Locate the cell with the specified text and output its [x, y] center coordinate. 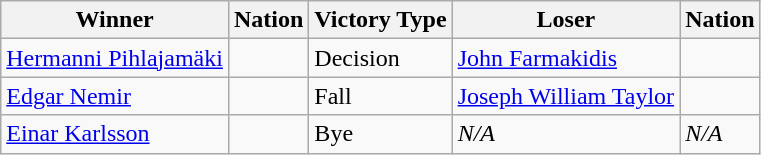
Fall [380, 96]
Edgar Nemir [115, 96]
Joseph William Taylor [566, 96]
Victory Type [380, 20]
John Farmakidis [566, 58]
Hermanni Pihlajamäki [115, 58]
Decision [380, 58]
Winner [115, 20]
Einar Karlsson [115, 134]
Bye [380, 134]
Loser [566, 20]
